Output the [x, y] coordinate of the center of the cell containing the given text.  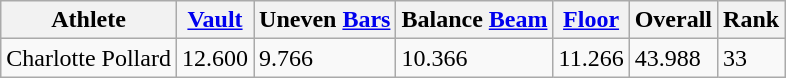
Balance Beam [474, 20]
Uneven Bars [325, 20]
43.988 [673, 58]
11.266 [591, 58]
10.366 [474, 58]
Floor [591, 20]
Rank [752, 20]
9.766 [325, 58]
Vault [214, 20]
33 [752, 58]
Overall [673, 20]
Athlete [89, 20]
Charlotte Pollard [89, 58]
12.600 [214, 58]
